Extract the (X, Y) coordinate from the center of the cell holding the provided text.  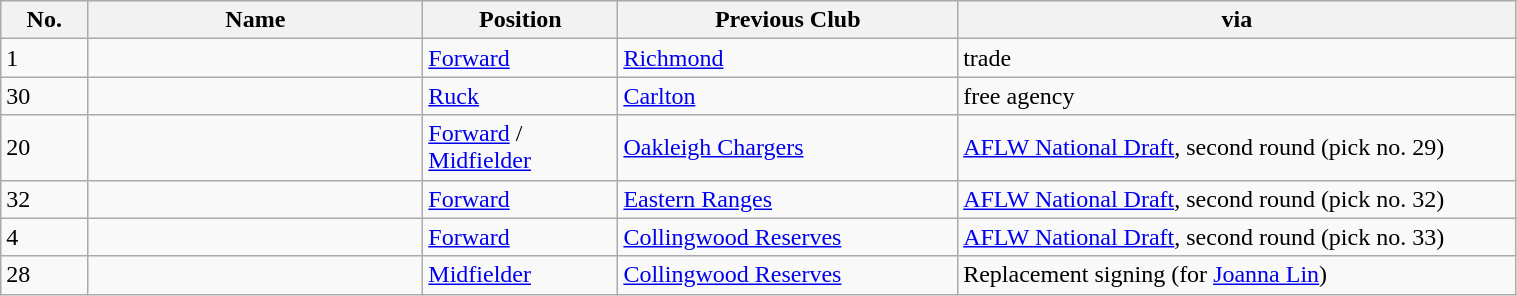
4 (44, 237)
Carlton (788, 96)
30 (44, 96)
Eastern Ranges (788, 199)
Name (256, 20)
28 (44, 275)
32 (44, 199)
Position (520, 20)
Ruck (520, 96)
No. (44, 20)
Forward / Midfielder (520, 148)
Replacement signing (for Joanna Lin) (1237, 275)
free agency (1237, 96)
20 (44, 148)
AFLW National Draft, second round (pick no. 29) (1237, 148)
Richmond (788, 58)
Midfielder (520, 275)
trade (1237, 58)
AFLW National Draft, second round (pick no. 33) (1237, 237)
Oakleigh Chargers (788, 148)
Previous Club (788, 20)
via (1237, 20)
1 (44, 58)
AFLW National Draft, second round (pick no. 32) (1237, 199)
